Provide the [x, y] coordinate of the cell's center where the given text is located.  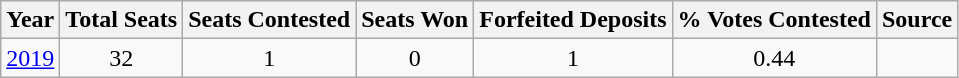
Seats Contested [270, 20]
Source [916, 20]
2019 [30, 58]
0.44 [774, 58]
Forfeited Deposits [573, 20]
32 [122, 58]
Seats Won [415, 20]
% Votes Contested [774, 20]
0 [415, 58]
Year [30, 20]
Total Seats [122, 20]
